Output the (x, y) coordinate of the center of the cell containing the given text.  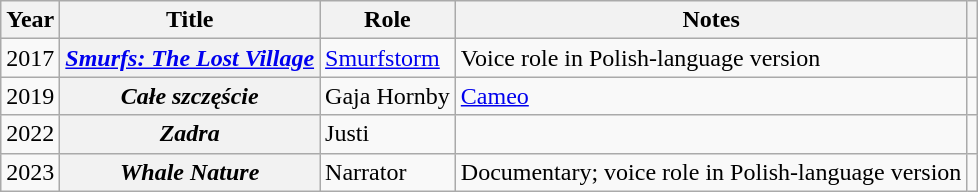
Role (388, 20)
Gaja Hornby (388, 96)
2023 (30, 172)
Year (30, 20)
Smurfstorm (388, 58)
Notes (711, 20)
Smurfs: The Lost Village (190, 58)
2022 (30, 134)
Zadra (190, 134)
Voice role in Polish-language version (711, 58)
Title (190, 20)
Całe szczęście (190, 96)
Documentary; voice role in Polish-language version (711, 172)
2019 (30, 96)
Cameo (711, 96)
Whale Nature (190, 172)
Justi (388, 134)
2017 (30, 58)
Narrator (388, 172)
